Extract the [X, Y] coordinate from the center of the cell holding the provided text.  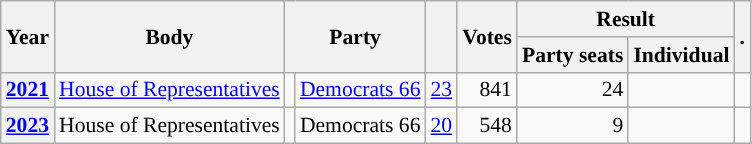
9 [572, 126]
2023 [28, 126]
841 [487, 90]
Votes [487, 36]
Party [356, 36]
Year [28, 36]
Body [170, 36]
Result [626, 19]
23 [442, 90]
. [742, 36]
Individual [681, 55]
Party seats [572, 55]
548 [487, 126]
20 [442, 126]
24 [572, 90]
2021 [28, 90]
